For the text-containing cell, return its midpoint in [x, y] coordinate format. 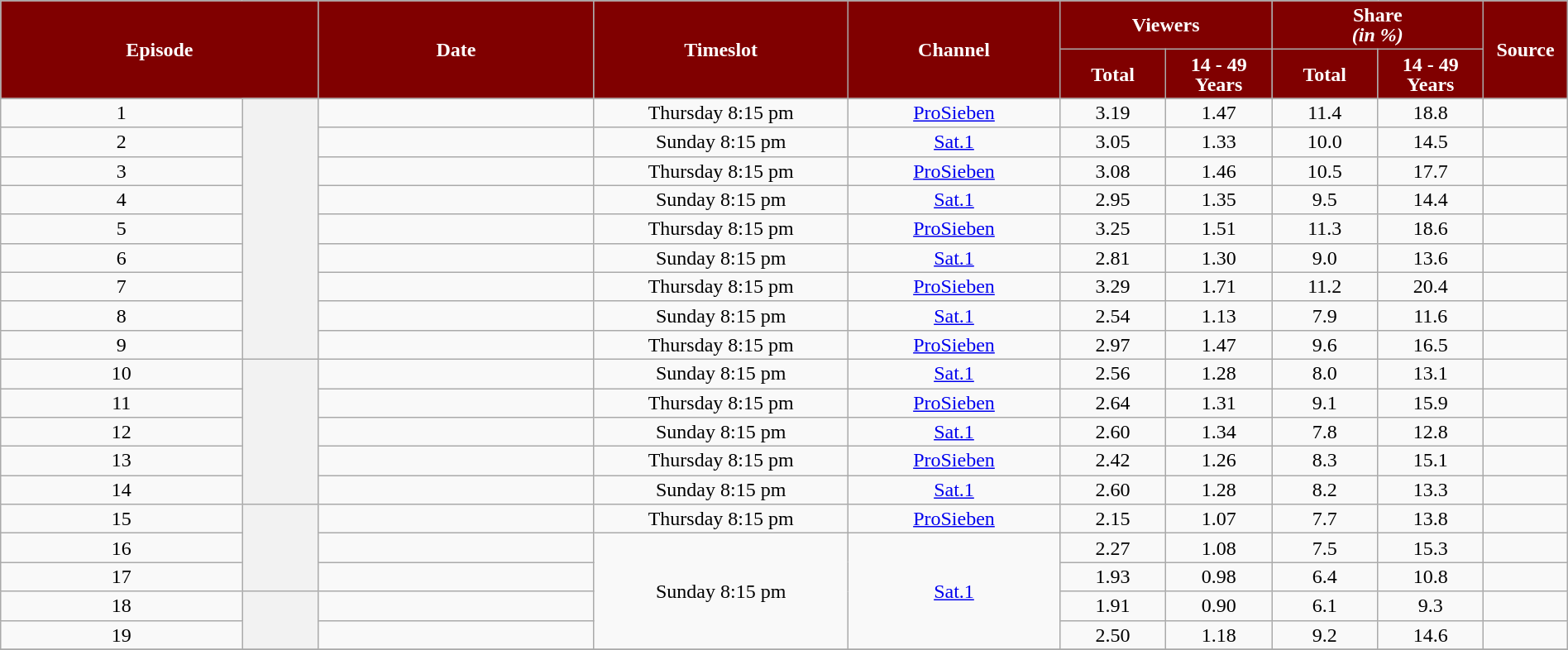
3.05 [1113, 142]
Timeslot [721, 50]
8.0 [1325, 374]
14.6 [1431, 635]
1.71 [1219, 286]
15.9 [1431, 404]
1.26 [1219, 461]
8 [122, 316]
9.1 [1325, 404]
3.25 [1113, 228]
10.8 [1431, 577]
16.5 [1431, 344]
18.8 [1431, 112]
17.7 [1431, 170]
15 [122, 519]
15.3 [1431, 547]
2.95 [1113, 200]
14.5 [1431, 142]
8.3 [1325, 461]
11 [122, 404]
2.64 [1113, 404]
Episode [160, 50]
5 [122, 228]
14 [122, 490]
13.1 [1431, 374]
1.91 [1113, 605]
1.18 [1219, 635]
Channel [954, 50]
17 [122, 577]
2.27 [1113, 547]
1 [122, 112]
13.3 [1431, 490]
9.0 [1325, 258]
11.4 [1325, 112]
16 [122, 547]
1.51 [1219, 228]
9.3 [1431, 605]
Source [1525, 50]
0.98 [1219, 577]
8.2 [1325, 490]
7.5 [1325, 547]
2.54 [1113, 316]
1.07 [1219, 519]
1.13 [1219, 316]
7.9 [1325, 316]
6.4 [1325, 577]
Share(in %) [1378, 25]
7.8 [1325, 432]
15.1 [1431, 461]
2.81 [1113, 258]
11.6 [1431, 316]
9.2 [1325, 635]
12.8 [1431, 432]
19 [122, 635]
18 [122, 605]
Date [457, 50]
12 [122, 432]
7.7 [1325, 519]
20.4 [1431, 286]
2 [122, 142]
10.0 [1325, 142]
1.93 [1113, 577]
2.15 [1113, 519]
11.3 [1325, 228]
3.29 [1113, 286]
4 [122, 200]
1.35 [1219, 200]
9 [122, 344]
13 [122, 461]
3 [122, 170]
10 [122, 374]
7 [122, 286]
10.5 [1325, 170]
2.97 [1113, 344]
1.31 [1219, 404]
18.6 [1431, 228]
11.2 [1325, 286]
3.08 [1113, 170]
2.42 [1113, 461]
1.34 [1219, 432]
2.50 [1113, 635]
13.8 [1431, 519]
1.46 [1219, 170]
1.30 [1219, 258]
0.90 [1219, 605]
Viewers [1166, 25]
1.33 [1219, 142]
1.08 [1219, 547]
6 [122, 258]
9.6 [1325, 344]
9.5 [1325, 200]
6.1 [1325, 605]
2.56 [1113, 374]
3.19 [1113, 112]
14.4 [1431, 200]
13.6 [1431, 258]
